Extract the [X, Y] coordinate from the center of the cell holding the provided text.  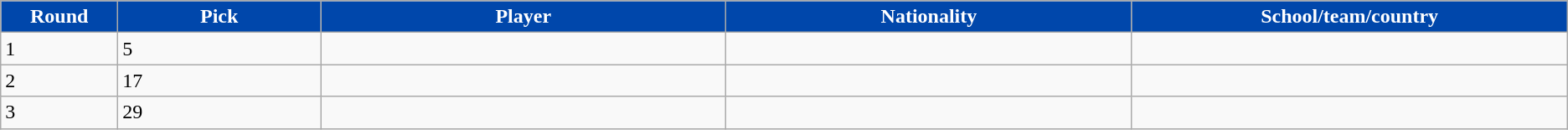
2 [59, 81]
1 [59, 49]
5 [219, 49]
School/team/country [1349, 17]
Player [524, 17]
Nationality [929, 17]
3 [59, 112]
17 [219, 81]
Pick [219, 17]
Round [59, 17]
29 [219, 112]
